Find where the given text appears and provide that cell's center as (X, Y) coordinate. 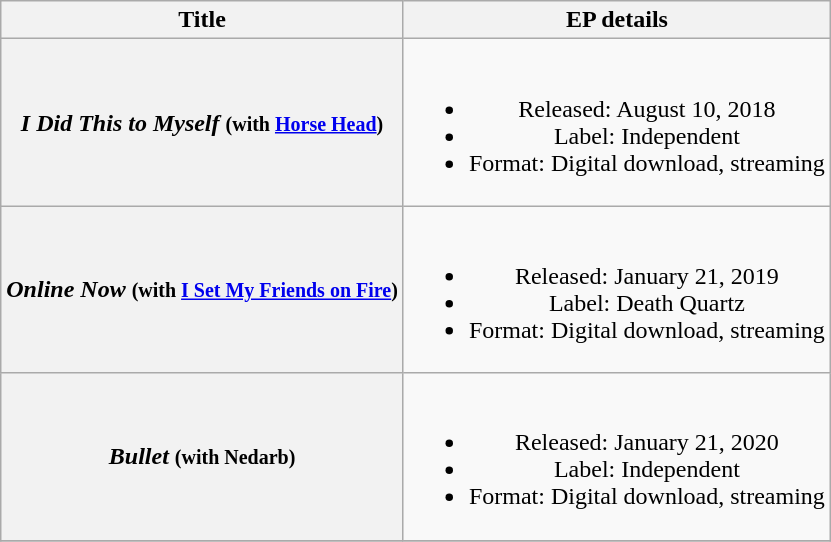
Bullet (with Nedarb) (202, 456)
Title (202, 20)
EP details (616, 20)
Online Now (with I Set My Friends on Fire) (202, 290)
Released: January 21, 2019Label: Death QuartzFormat: Digital download, streaming (616, 290)
Released: January 21, 2020Label: IndependentFormat: Digital download, streaming (616, 456)
I Did This to Myself (with Horse Head) (202, 122)
Released: August 10, 2018Label: IndependentFormat: Digital download, streaming (616, 122)
